Output the [x, y] coordinate of the center of the cell containing the given text.  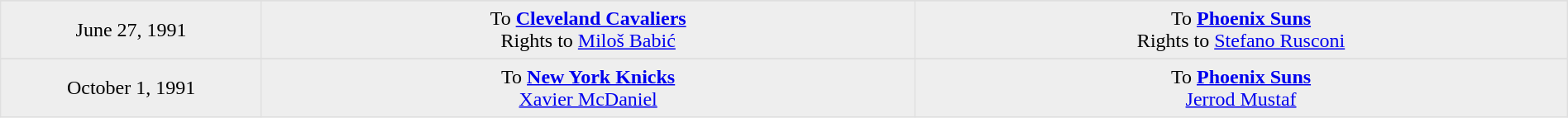
To New York Knicks Xavier McDaniel [587, 87]
To Phoenix SunsRights to Stefano Rusconi [1241, 30]
To Cleveland CavaliersRights to Miloš Babić [587, 30]
To Phoenix Suns Jerrod Mustaf [1241, 87]
June 27, 1991 [131, 30]
October 1, 1991 [131, 87]
